For the text-containing cell, return its midpoint in (x, y) coordinate format. 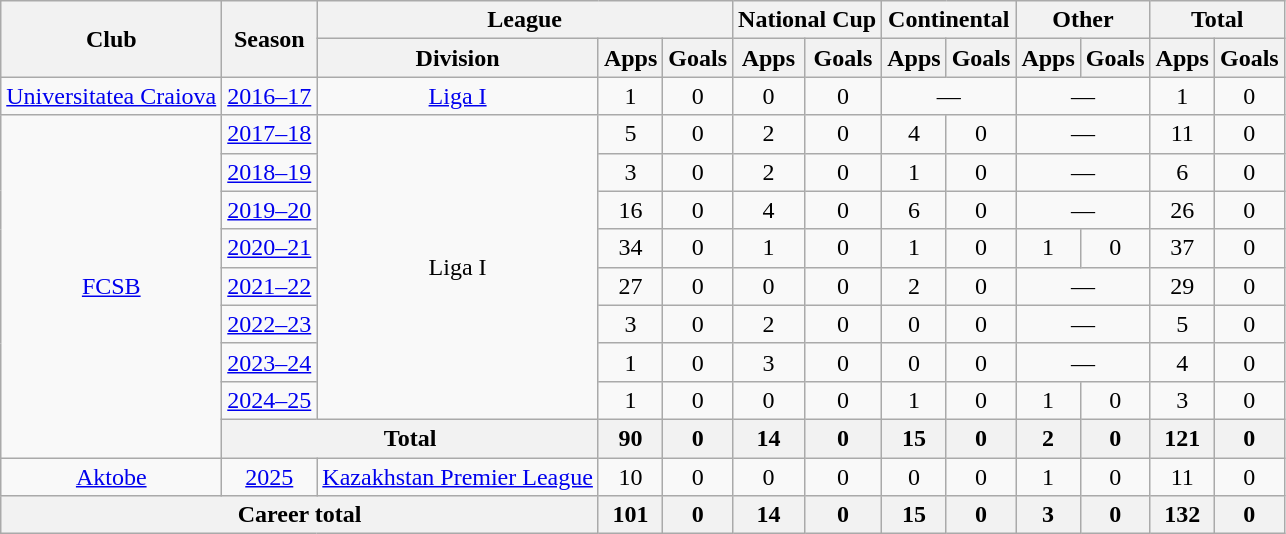
2018–19 (270, 172)
2017–18 (270, 134)
2021–22 (270, 286)
2022–23 (270, 324)
Aktobe (112, 477)
37 (1182, 248)
2016–17 (270, 96)
34 (630, 248)
2024–25 (270, 400)
27 (630, 286)
2023–24 (270, 362)
Season (270, 39)
League (525, 20)
Career total (300, 515)
10 (630, 477)
Universitatea Craiova (112, 96)
132 (1182, 515)
FCSB (112, 286)
16 (630, 210)
Kazakhstan Premier League (458, 477)
Club (112, 39)
29 (1182, 286)
National Cup (808, 20)
26 (1182, 210)
101 (630, 515)
121 (1182, 438)
2019–20 (270, 210)
2020–21 (270, 248)
90 (630, 438)
Continental (949, 20)
Other (1083, 20)
2025 (270, 477)
Division (458, 58)
